Capture the cell that displays the provided text and extract its [x, y] central coordinate. 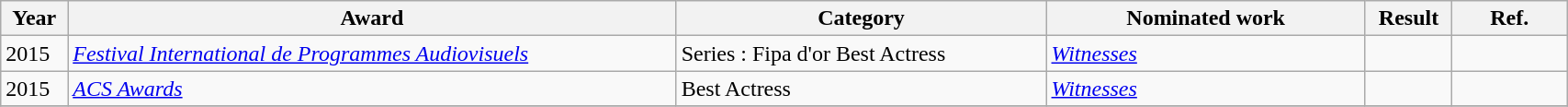
Result [1408, 18]
Best Actress [862, 89]
ACS Awards [372, 89]
Award [372, 18]
Series : Fipa d'or Best Actress [862, 53]
Category [862, 18]
Festival International de Programmes Audiovisuels [372, 53]
Nominated work [1205, 18]
Year [35, 18]
Ref. [1510, 18]
